Determine the (X, Y) coordinate at the center of the cell enclosing the given text.  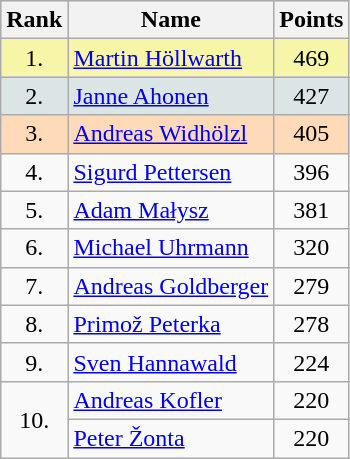
405 (312, 134)
Andreas Kofler (171, 400)
6. (34, 248)
3. (34, 134)
427 (312, 96)
Janne Ahonen (171, 96)
5. (34, 210)
Sigurd Pettersen (171, 172)
Points (312, 20)
2. (34, 96)
278 (312, 324)
Peter Žonta (171, 438)
320 (312, 248)
Martin Höllwarth (171, 58)
381 (312, 210)
10. (34, 419)
469 (312, 58)
Andreas Widhölzl (171, 134)
279 (312, 286)
4. (34, 172)
7. (34, 286)
224 (312, 362)
Michael Uhrmann (171, 248)
8. (34, 324)
Andreas Goldberger (171, 286)
Primož Peterka (171, 324)
Sven Hannawald (171, 362)
1. (34, 58)
396 (312, 172)
Rank (34, 20)
Name (171, 20)
9. (34, 362)
Adam Małysz (171, 210)
